Search for the cell housing the specified text and yield its (X, Y) center coordinate. 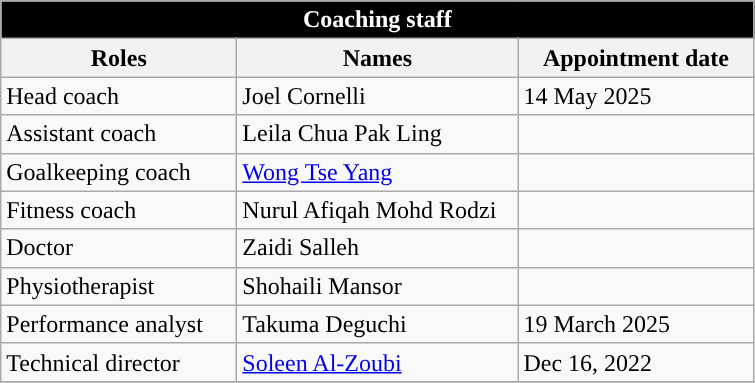
Goalkeeping coach (119, 172)
Roles (119, 58)
Wong Tse Yang (378, 172)
Joel Cornelli (378, 96)
14 May 2025 (636, 96)
Leila Chua Pak Ling (378, 134)
Head coach (119, 96)
Doctor (119, 248)
Fitness coach (119, 210)
Performance analyst (119, 324)
Names (378, 58)
Dec 16, 2022 (636, 362)
Shohaili Mansor (378, 286)
Appointment date (636, 58)
Physiotherapist (119, 286)
19 March 2025 (636, 324)
Zaidi Salleh (378, 248)
Soleen Al-Zoubi (378, 362)
Nurul Afiqah Mohd Rodzi (378, 210)
Takuma Deguchi (378, 324)
Coaching staff (378, 20)
Technical director (119, 362)
Assistant coach (119, 134)
